Return the (x, y) coordinate for the center point of the cell that contains the specified text.  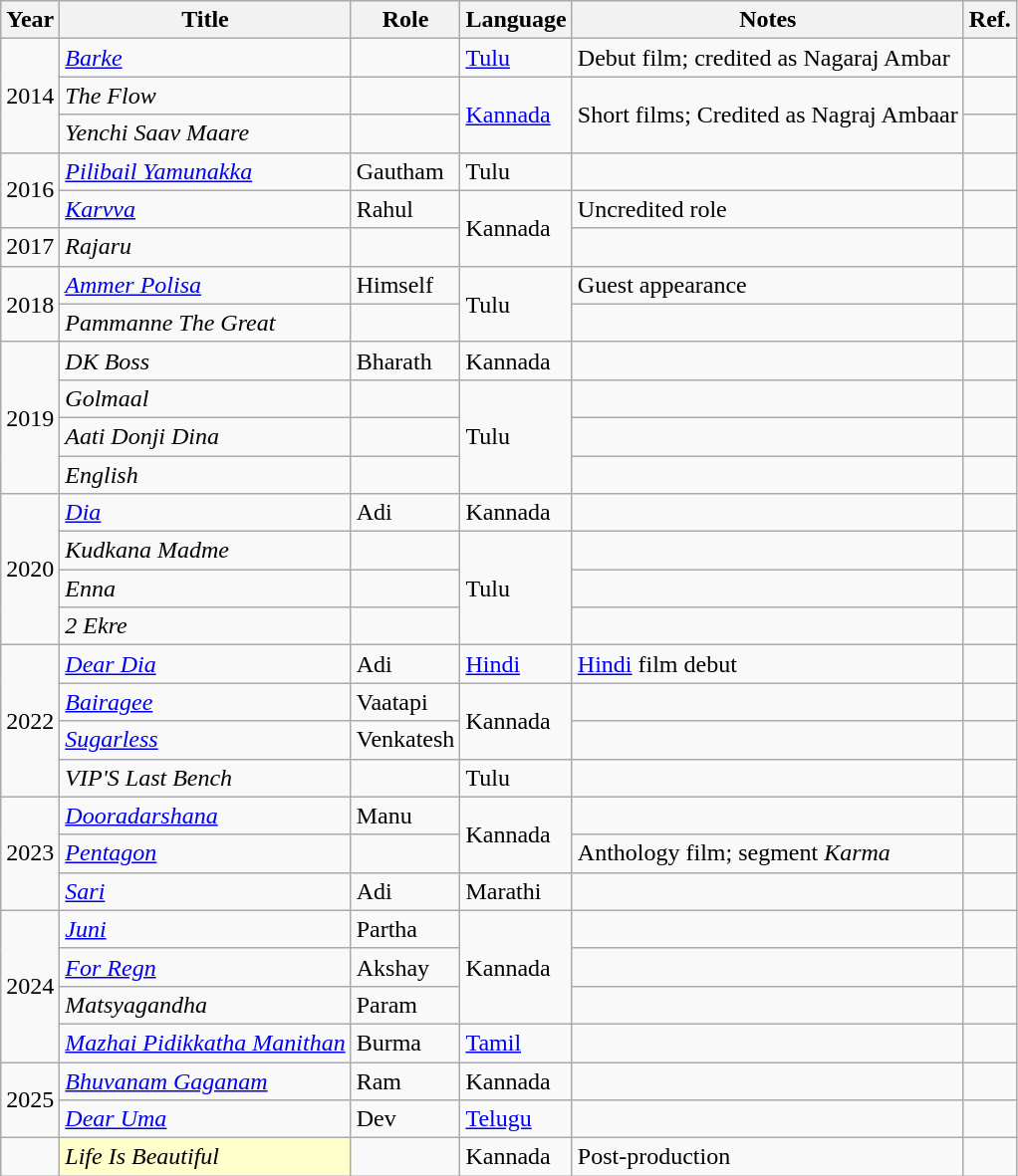
Gautham (405, 171)
Dia (205, 513)
Pammanne The Great (205, 323)
Enna (205, 588)
Mazhai Pidikkatha Manithan (205, 1043)
Year (30, 20)
Life Is Beautiful (205, 1157)
Yenchi Saav Maare (205, 133)
Post-production (767, 1157)
2018 (30, 304)
Language (516, 20)
2019 (30, 417)
2 Ekre (205, 626)
DK Boss (205, 360)
Dev (405, 1119)
2025 (30, 1099)
Pilibail Yamunakka (205, 171)
Title (205, 20)
Partha (405, 929)
Bairagee (205, 702)
Burma (405, 1043)
Matsyagandha (205, 1005)
Karvva (205, 209)
Juni (205, 929)
Telugu (516, 1119)
Dear Uma (205, 1119)
Hindi film debut (767, 664)
2024 (30, 986)
Ref. (990, 20)
Tamil (516, 1043)
2023 (30, 853)
Akshay (405, 967)
Rajaru (205, 247)
The Flow (205, 96)
Hindi (516, 664)
Golmaal (205, 398)
Himself (405, 285)
2014 (30, 96)
For Regn (205, 967)
Aati Donji Dina (205, 436)
Dooradarshana (205, 816)
Bhuvanam Gaganam (205, 1080)
2016 (30, 190)
Dear Dia (205, 664)
Param (405, 1005)
2017 (30, 247)
English (205, 475)
Bharath (405, 360)
2020 (30, 570)
Guest appearance (767, 285)
Debut film; credited as Nagaraj Ambar (767, 58)
Pentagon (205, 853)
Vaatapi (405, 702)
Manu (405, 816)
VIP'S Last Bench (205, 778)
Notes (767, 20)
Short films; Credited as Nagraj Ambaar (767, 115)
Kudkana Madme (205, 551)
Barke (205, 58)
Uncredited role (767, 209)
Sugarless (205, 740)
Rahul (405, 209)
Marathi (516, 891)
Ram (405, 1080)
Role (405, 20)
2022 (30, 721)
Venkatesh (405, 740)
Anthology film; segment Karma (767, 853)
Sari (205, 891)
Ammer Polisa (205, 285)
